Capture the cell that displays the provided text and extract its [x, y] central coordinate. 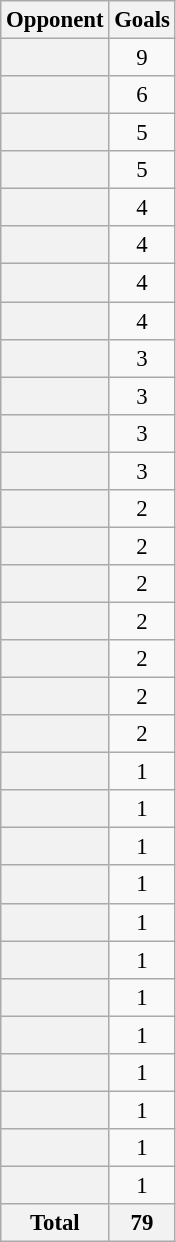
Opponent [55, 20]
79 [142, 1223]
Goals [142, 20]
9 [142, 58]
Total [55, 1223]
6 [142, 95]
